Capture the cell that displays the provided text and extract its [x, y] central coordinate. 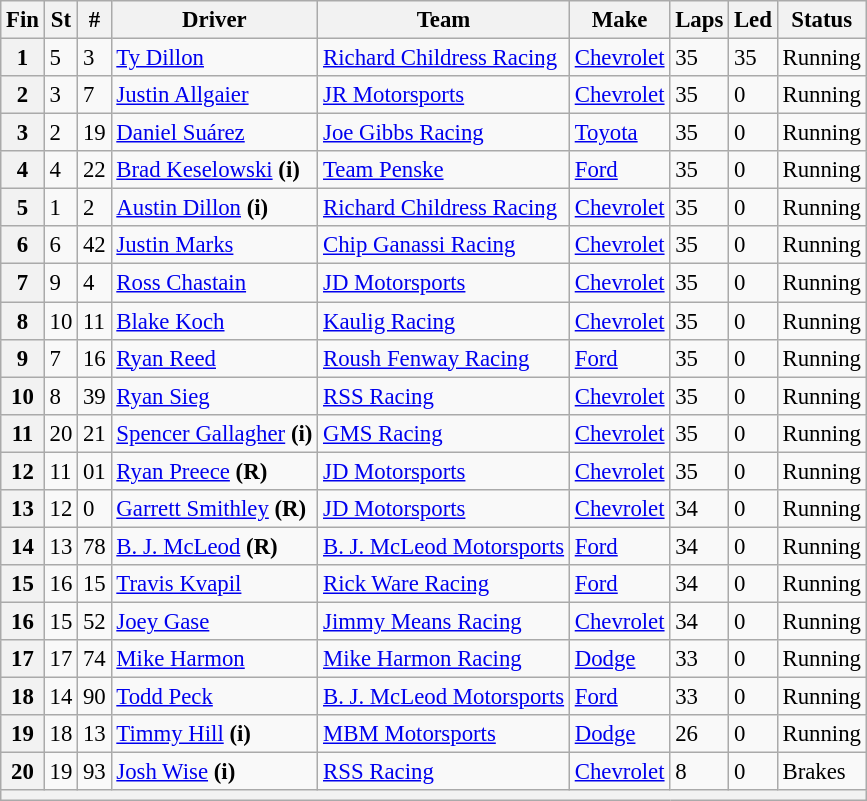
26 [700, 734]
Ryan Preece (R) [214, 471]
52 [94, 621]
Make [619, 20]
Travis Kvapil [214, 584]
Ross Chastain [214, 283]
JR Motorsports [444, 95]
Roush Fenway Racing [444, 358]
Chip Ganassi Racing [444, 245]
22 [94, 170]
# [94, 20]
GMS Racing [444, 433]
Brakes [822, 772]
74 [94, 659]
Joey Gase [214, 621]
Laps [700, 20]
Jimmy Means Racing [444, 621]
Kaulig Racing [444, 321]
Garrett Smithley (R) [214, 509]
Spencer Gallagher (i) [214, 433]
B. J. McLeod (R) [214, 546]
Rick Ware Racing [444, 584]
Daniel Suárez [214, 133]
90 [94, 697]
Justin Allgaier [214, 95]
93 [94, 772]
39 [94, 396]
Josh Wise (i) [214, 772]
Joe Gibbs Racing [444, 133]
21 [94, 433]
Brad Keselowski (i) [214, 170]
Austin Dillon (i) [214, 208]
Justin Marks [214, 245]
MBM Motorsports [444, 734]
Toyota [619, 133]
01 [94, 471]
42 [94, 245]
Team Penske [444, 170]
78 [94, 546]
Todd Peck [214, 697]
Status [822, 20]
Driver [214, 20]
St [60, 20]
Blake Koch [214, 321]
Team [444, 20]
Led [754, 20]
Mike Harmon Racing [444, 659]
Fin [23, 20]
Timmy Hill (i) [214, 734]
Mike Harmon [214, 659]
Ryan Sieg [214, 396]
Ryan Reed [214, 358]
Ty Dillon [214, 58]
